Provide the (X, Y) coordinate of the cell's center where the given text is located.  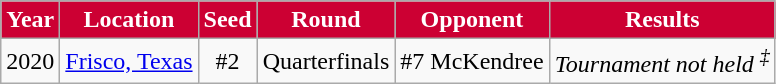
Location (129, 20)
Seed (228, 20)
Frisco, Texas (129, 62)
Quarterfinals (326, 62)
Round (326, 20)
Year (30, 20)
#7 McKendree (472, 62)
2020 (30, 62)
#2 (228, 62)
Opponent (472, 20)
Results (662, 20)
Tournament not held ‡ (662, 62)
